Output the [x, y] coordinate of the center of the cell containing the given text.  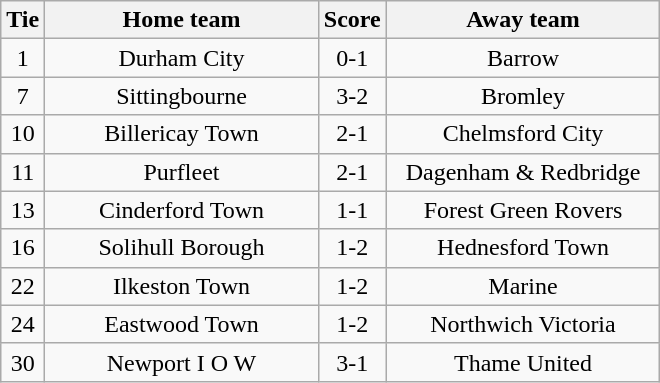
Purfleet [182, 172]
3-2 [352, 96]
Bromley [523, 96]
Cinderford Town [182, 210]
24 [23, 324]
16 [23, 248]
30 [23, 362]
Eastwood Town [182, 324]
Tie [23, 20]
11 [23, 172]
10 [23, 134]
7 [23, 96]
Newport I O W [182, 362]
Dagenham & Redbridge [523, 172]
13 [23, 210]
Score [352, 20]
Ilkeston Town [182, 286]
22 [23, 286]
Northwich Victoria [523, 324]
Home team [182, 20]
3-1 [352, 362]
Sittingbourne [182, 96]
Thame United [523, 362]
Marine [523, 286]
Durham City [182, 58]
0-1 [352, 58]
Away team [523, 20]
Billericay Town [182, 134]
Solihull Borough [182, 248]
Barrow [523, 58]
Forest Green Rovers [523, 210]
1 [23, 58]
Chelmsford City [523, 134]
1-1 [352, 210]
Hednesford Town [523, 248]
